Identify which cell holds the provided text, then report its [X, Y] central coordinate. 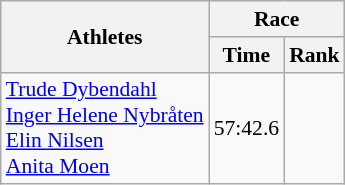
57:42.6 [246, 128]
Rank [314, 55]
Trude DybendahlInger Helene NybråtenElin NilsenAnita Moen [105, 128]
Athletes [105, 36]
Time [246, 55]
Race [277, 19]
